Scan for the cell matching the given text and deliver its (X, Y) coordinate at center. 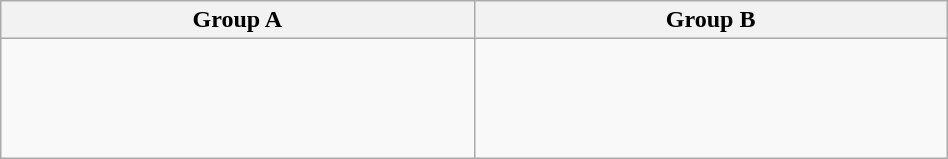
Group B (710, 20)
Group A (238, 20)
